Extract the (x, y) coordinate from the center of the cell holding the provided text.  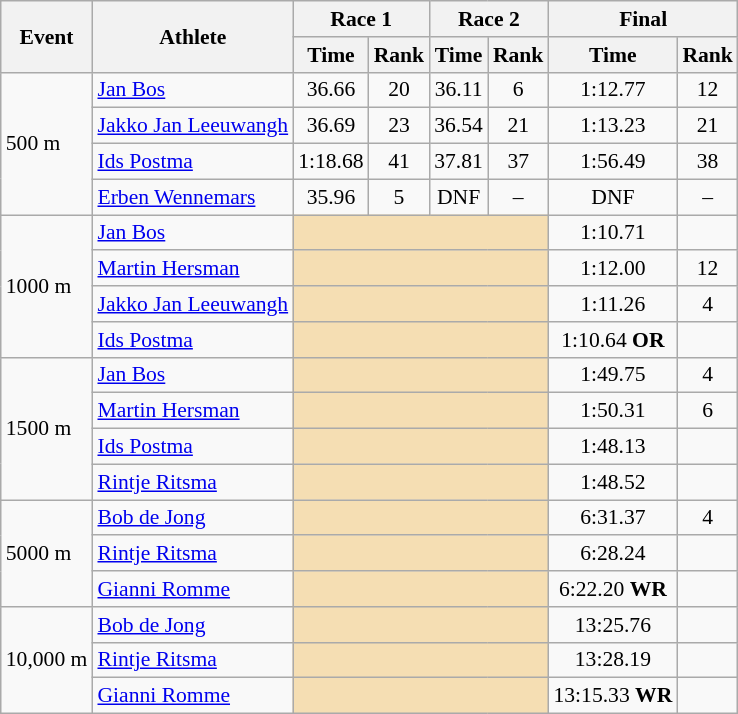
1:49.75 (612, 375)
23 (400, 126)
1:48.52 (612, 482)
13:28.19 (612, 660)
1000 m (47, 286)
1:11.26 (612, 304)
1:10.71 (612, 233)
500 m (47, 143)
20 (400, 90)
1:10.64 OR (612, 340)
37 (518, 162)
6:31.37 (612, 518)
35.96 (330, 197)
36.54 (458, 126)
1:50.31 (612, 411)
41 (400, 162)
Final (642, 19)
Race 1 (361, 19)
1:12.77 (612, 90)
36.11 (458, 90)
1:56.49 (612, 162)
1:48.13 (612, 447)
1:12.00 (612, 269)
Erben Wennemars (192, 197)
Event (47, 36)
36.66 (330, 90)
1:13.23 (612, 126)
5 (400, 197)
1500 m (47, 428)
6:28.24 (612, 554)
37.81 (458, 162)
Athlete (192, 36)
13:25.76 (612, 625)
1:18.68 (330, 162)
38 (708, 162)
Race 2 (488, 19)
6:22.20 WR (612, 589)
10,000 m (47, 660)
5000 m (47, 554)
13:15.33 WR (612, 696)
36.69 (330, 126)
